Scan for the cell matching the given text and deliver its (x, y) coordinate at center. 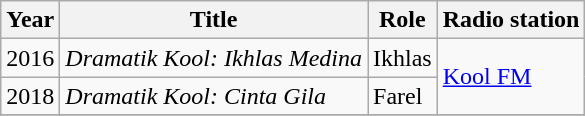
Title (214, 20)
2018 (30, 96)
Dramatik Kool: Cinta Gila (214, 96)
Dramatik Kool: Ikhlas Medina (214, 58)
Role (403, 20)
Ikhlas (403, 58)
2016 (30, 58)
Year (30, 20)
Kool FM (511, 77)
Farel (403, 96)
Radio station (511, 20)
